Capture the cell that displays the provided text and extract its [x, y] central coordinate. 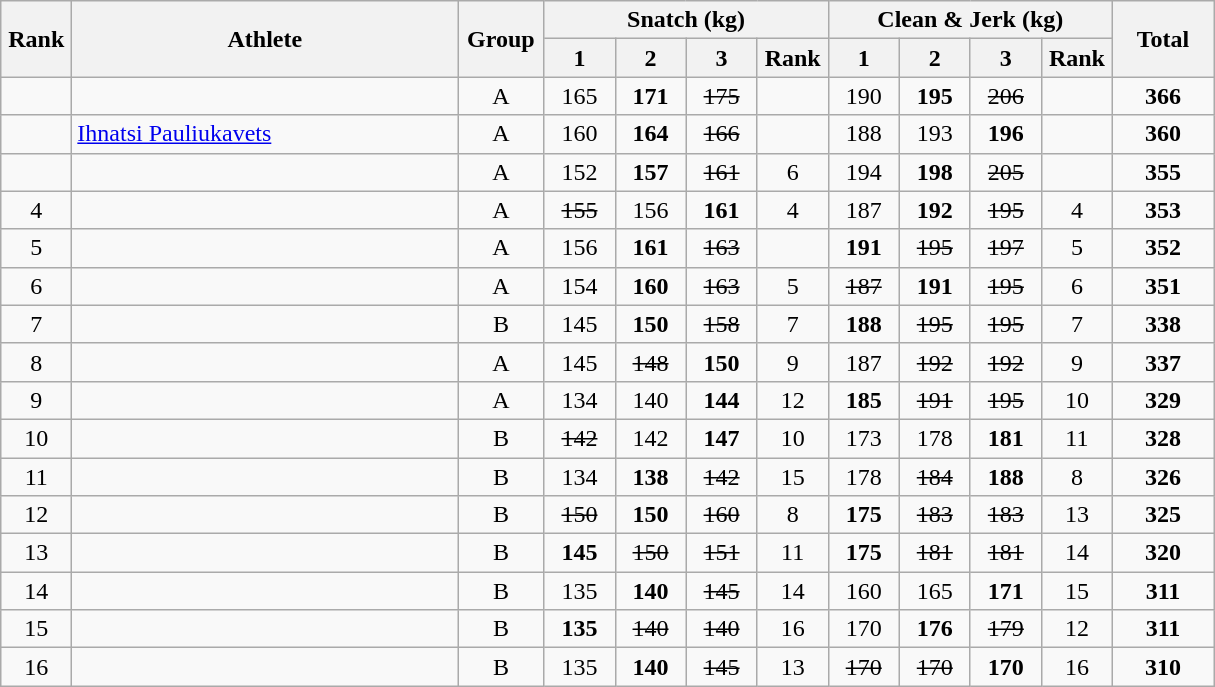
193 [934, 134]
196 [1006, 134]
197 [1006, 248]
158 [722, 324]
338 [1162, 324]
184 [934, 477]
152 [580, 172]
194 [864, 172]
144 [722, 400]
206 [1006, 96]
326 [1162, 477]
Ihnatsi Pauliukavets [265, 134]
355 [1162, 172]
205 [1006, 172]
148 [650, 362]
337 [1162, 362]
329 [1162, 400]
Clean & Jerk (kg) [970, 20]
138 [650, 477]
154 [580, 286]
179 [1006, 629]
Group [501, 39]
310 [1162, 667]
173 [864, 438]
198 [934, 172]
164 [650, 134]
353 [1162, 210]
320 [1162, 553]
155 [580, 210]
366 [1162, 96]
151 [722, 553]
147 [722, 438]
Athlete [265, 39]
325 [1162, 515]
157 [650, 172]
352 [1162, 248]
351 [1162, 286]
176 [934, 629]
360 [1162, 134]
190 [864, 96]
Snatch (kg) [686, 20]
185 [864, 400]
166 [722, 134]
328 [1162, 438]
Total [1162, 39]
